Detect which cell encompasses the target text, then output its [X, Y] center coordinate. 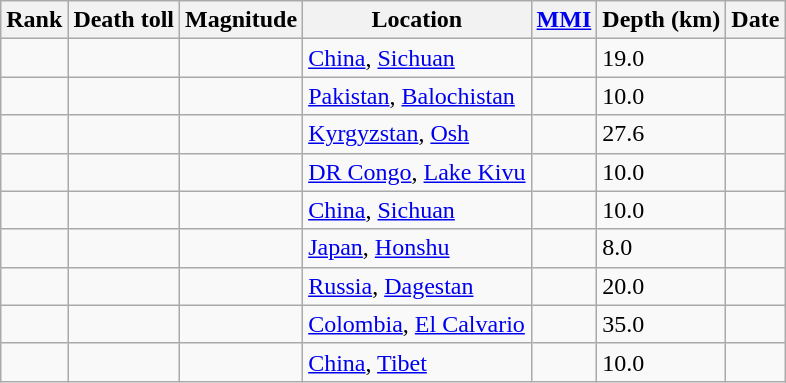
Death toll [124, 20]
19.0 [662, 58]
27.6 [662, 134]
Russia, Dagestan [417, 286]
Magnitude [242, 20]
Kyrgyzstan, Osh [417, 134]
DR Congo, Lake Kivu [417, 172]
35.0 [662, 324]
8.0 [662, 248]
Pakistan, Balochistan [417, 96]
Rank [34, 20]
Depth (km) [662, 20]
Japan, Honshu [417, 248]
China, Tibet [417, 362]
Date [756, 20]
Location [417, 20]
MMI [564, 20]
20.0 [662, 286]
Colombia, El Calvario [417, 324]
